Return (x, y) of the center of cell containing provided text 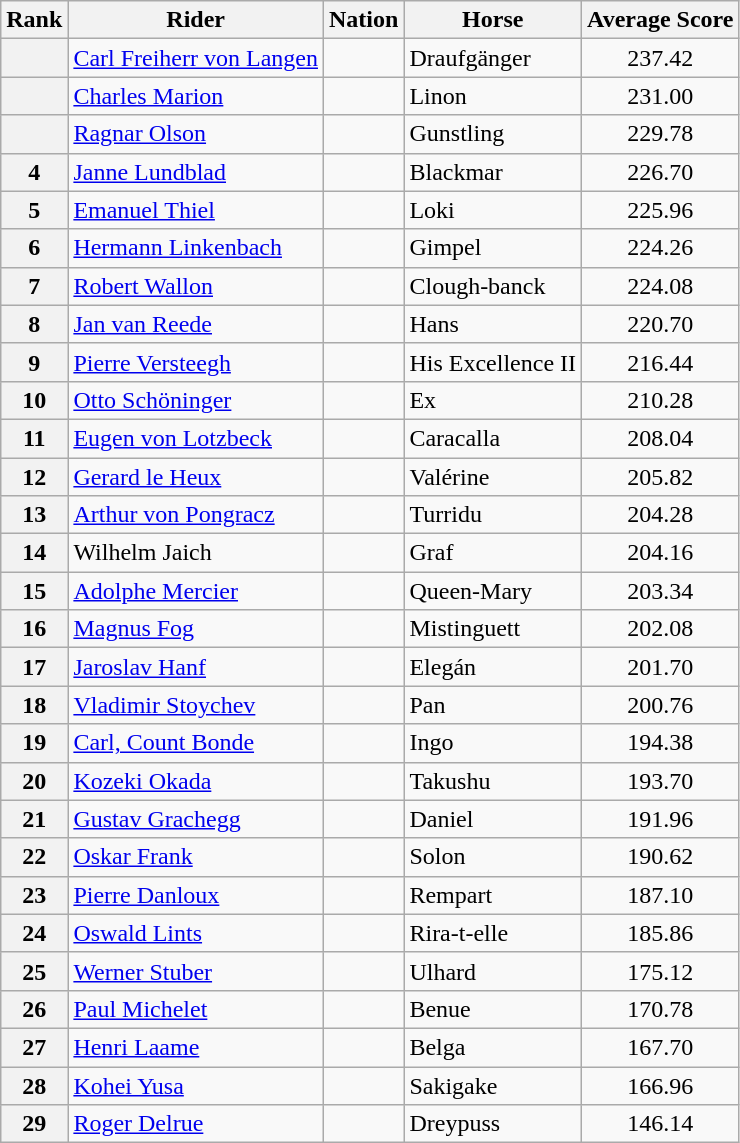
Oswald Lints (196, 933)
Graf (493, 553)
20 (34, 781)
Adolphe Mercier (196, 591)
200.76 (660, 705)
175.12 (660, 971)
Vladimir Stoychev (196, 705)
Kozeki Okada (196, 781)
208.04 (660, 438)
Paul Michelet (196, 1009)
Magnus Fog (196, 629)
225.96 (660, 210)
Pierre Danloux (196, 895)
Pan (493, 705)
193.70 (660, 781)
Nation (364, 20)
Benue (493, 1009)
170.78 (660, 1009)
146.14 (660, 1124)
167.70 (660, 1047)
Sakigake (493, 1085)
204.16 (660, 553)
194.38 (660, 743)
23 (34, 895)
Henri Laame (196, 1047)
Arthur von Pongracz (196, 515)
His Excellence II (493, 362)
Daniel (493, 819)
Horse (493, 20)
29 (34, 1124)
Mistinguett (493, 629)
Jaroslav Hanf (196, 667)
Caracalla (493, 438)
Gunstling (493, 134)
Linon (493, 96)
Janne Lundblad (196, 172)
Oskar Frank (196, 857)
166.96 (660, 1085)
Pierre Versteegh (196, 362)
190.62 (660, 857)
Turridu (493, 515)
11 (34, 438)
Ragnar Olson (196, 134)
21 (34, 819)
16 (34, 629)
224.08 (660, 286)
25 (34, 971)
Dreypuss (493, 1124)
Clough-banck (493, 286)
17 (34, 667)
229.78 (660, 134)
12 (34, 477)
Gerard le Heux (196, 477)
8 (34, 324)
Average Score (660, 20)
Ex (493, 400)
Gimpel (493, 248)
Rempart (493, 895)
Otto Schöninger (196, 400)
Valérine (493, 477)
28 (34, 1085)
205.82 (660, 477)
Robert Wallon (196, 286)
Queen-Mary (493, 591)
27 (34, 1047)
Rira-t-elle (493, 933)
Wilhelm Jaich (196, 553)
18 (34, 705)
22 (34, 857)
Loki (493, 210)
187.10 (660, 895)
203.34 (660, 591)
24 (34, 933)
9 (34, 362)
202.08 (660, 629)
Elegán (493, 667)
Gustav Grachegg (196, 819)
15 (34, 591)
231.00 (660, 96)
Takushu (493, 781)
224.26 (660, 248)
191.96 (660, 819)
201.70 (660, 667)
4 (34, 172)
10 (34, 400)
Charles Marion (196, 96)
19 (34, 743)
226.70 (660, 172)
7 (34, 286)
Carl, Count Bonde (196, 743)
Draufgänger (493, 58)
Ulhard (493, 971)
Werner Stuber (196, 971)
Ingo (493, 743)
Rider (196, 20)
26 (34, 1009)
Blackmar (493, 172)
Carl Freiherr von Langen (196, 58)
5 (34, 210)
Emanuel Thiel (196, 210)
Hermann Linkenbach (196, 248)
Eugen von Lotzbeck (196, 438)
237.42 (660, 58)
6 (34, 248)
Kohei Yusa (196, 1085)
Jan van Reede (196, 324)
204.28 (660, 515)
13 (34, 515)
216.44 (660, 362)
Solon (493, 857)
Roger Delrue (196, 1124)
220.70 (660, 324)
Belga (493, 1047)
Hans (493, 324)
210.28 (660, 400)
Rank (34, 20)
185.86 (660, 933)
14 (34, 553)
